Extract the [X, Y] coordinate from the center of the cell holding the provided text.  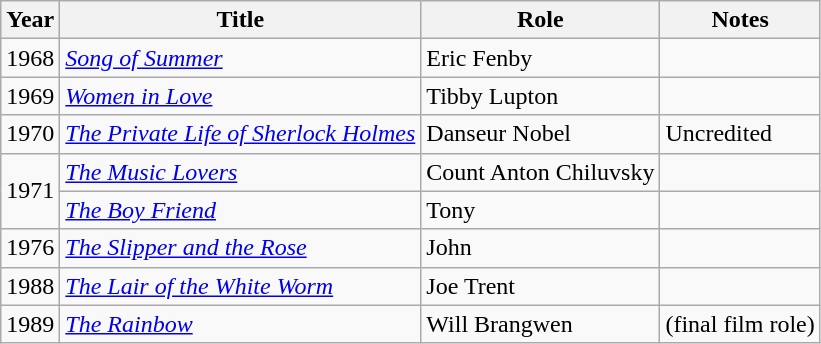
The Lair of the White Worm [240, 286]
John [540, 248]
Year [30, 20]
The Music Lovers [240, 172]
Title [240, 20]
1976 [30, 248]
Notes [740, 20]
Song of Summer [240, 58]
The Rainbow [240, 324]
1970 [30, 134]
Tibby Lupton [540, 96]
The Slipper and the Rose [240, 248]
Joe Trent [540, 286]
Count Anton Chiluvsky [540, 172]
Uncredited [740, 134]
Role [540, 20]
Danseur Nobel [540, 134]
Tony [540, 210]
1969 [30, 96]
The Private Life of Sherlock Holmes [240, 134]
Eric Fenby [540, 58]
1971 [30, 191]
Will Brangwen [540, 324]
1988 [30, 286]
1968 [30, 58]
Women in Love [240, 96]
The Boy Friend [240, 210]
1989 [30, 324]
(final film role) [740, 324]
